Return [X, Y] of the center of cell containing provided text 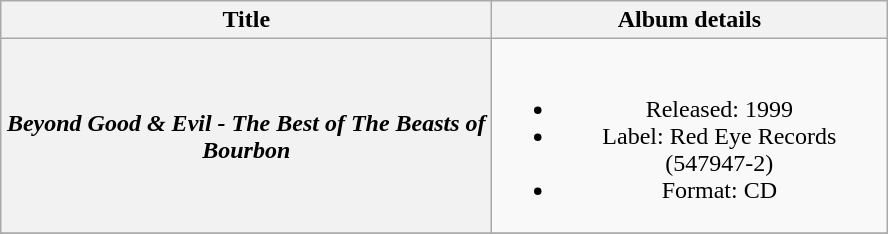
Beyond Good & Evil - The Best of The Beasts of Bourbon [246, 136]
Album details [690, 20]
Title [246, 20]
Released: 1999Label: Red Eye Records (547947-2)Format: CD [690, 136]
